Return the (x, y) coordinate for the center point of the cell that contains the specified text.  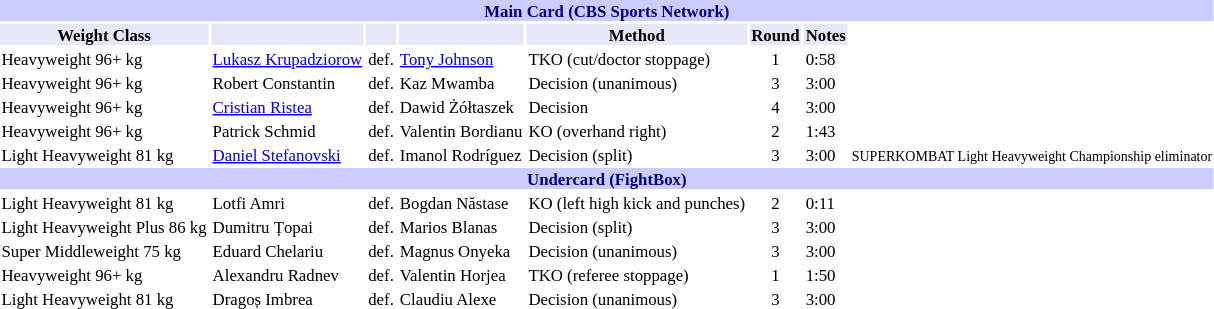
TKO (cut/doctor stoppage) (637, 58)
Notes (826, 34)
Imanol Rodríguez (461, 154)
TKO (referee stoppage) (637, 274)
Lukasz Krupadziorow (288, 58)
1:50 (826, 274)
0:11 (826, 202)
KO (left high kick and punches) (637, 202)
Method (637, 34)
Light Heavyweight Plus 86 kg (104, 226)
Claudiu Alexe (461, 298)
Robert Constantin (288, 82)
Weight Class (104, 34)
Patrick Schmid (288, 130)
SUPERKOMBAT Light Heavyweight Championship eliminator (1032, 154)
Bogdan Năstase (461, 202)
Eduard Chelariu (288, 250)
Alexandru Radnev (288, 274)
Magnus Onyeka (461, 250)
1:43 (826, 130)
Dumitru Țopai (288, 226)
Dragoș Imbrea (288, 298)
Dawid Żółtaszek (461, 106)
4 (776, 106)
Lotfi Amri (288, 202)
Marios Blanas (461, 226)
Kaz Mwamba (461, 82)
0:58 (826, 58)
Tony Johnson (461, 58)
Daniel Stefanovski (288, 154)
KO (overhand right) (637, 130)
Valentin Bordianu (461, 130)
Main Card (CBS Sports Network) (607, 10)
Cristian Ristea (288, 106)
Valentin Horjea (461, 274)
Super Middleweight 75 kg (104, 250)
Decision (637, 106)
Round (776, 34)
Undercard (FightBox) (607, 178)
